Return [X, Y] of the center of cell containing provided text 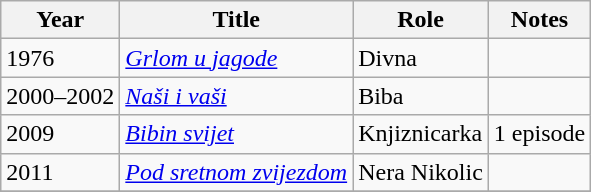
Bibin svijet [236, 134]
2009 [60, 134]
Pod sretnom zvijezdom [236, 172]
Year [60, 20]
Role [421, 20]
Biba [421, 96]
Notes [539, 20]
Naši i vaši [236, 96]
Divna [421, 58]
2011 [60, 172]
Grlom u jagode [236, 58]
1 episode [539, 134]
Knjiznicarka [421, 134]
1976 [60, 58]
Title [236, 20]
Nera Nikolic [421, 172]
2000–2002 [60, 96]
